Return the (X, Y) coordinate for the center point of the cell that contains the specified text.  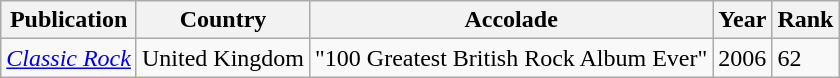
Classic Rock (69, 58)
Accolade (512, 20)
Publication (69, 20)
"100 Greatest British Rock Album Ever" (512, 58)
Country (222, 20)
United Kingdom (222, 58)
62 (806, 58)
Rank (806, 20)
Year (742, 20)
2006 (742, 58)
